Provide the [X, Y] coordinate of the cell's center where the given text is located.  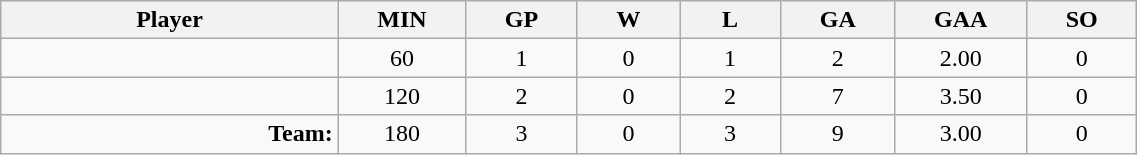
MIN [402, 20]
120 [402, 96]
GAA [961, 20]
GA [838, 20]
Player [170, 20]
L [730, 20]
60 [402, 58]
2.00 [961, 58]
W [628, 20]
SO [1081, 20]
Team: [170, 134]
GP [522, 20]
7 [838, 96]
180 [402, 134]
9 [838, 134]
3.00 [961, 134]
3.50 [961, 96]
